Capture the cell that displays the provided text and extract its [x, y] central coordinate. 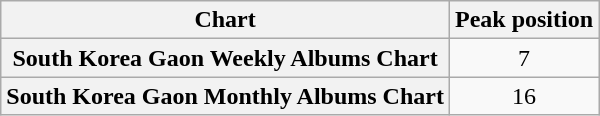
South Korea Gaon Weekly Albums Chart [226, 58]
Chart [226, 20]
7 [524, 58]
16 [524, 96]
Peak position [524, 20]
South Korea Gaon Monthly Albums Chart [226, 96]
